From the cell containing the given text, extract its center point as (x, y) coordinate. 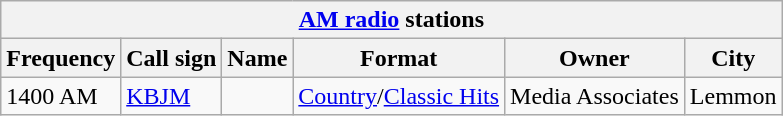
Name (258, 58)
Call sign (172, 58)
Country/Classic Hits (399, 96)
City (733, 58)
Frequency (61, 58)
1400 AM (61, 96)
AM radio stations (392, 20)
KBJM (172, 96)
Media Associates (595, 96)
Owner (595, 58)
Format (399, 58)
Lemmon (733, 96)
